Identify which cell holds the provided text, then report its (x, y) central coordinate. 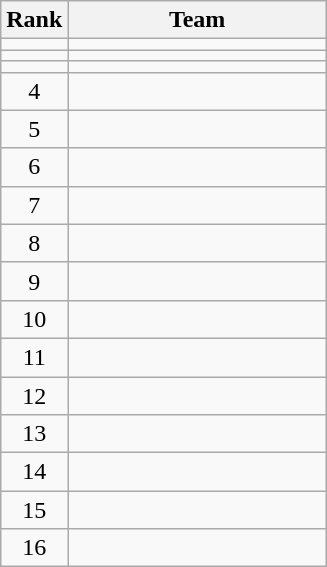
Team (198, 20)
15 (34, 510)
12 (34, 395)
9 (34, 281)
6 (34, 167)
11 (34, 357)
10 (34, 319)
5 (34, 129)
14 (34, 472)
4 (34, 91)
Rank (34, 20)
13 (34, 434)
8 (34, 243)
7 (34, 205)
16 (34, 548)
